Return (x, y) of the center of cell containing provided text 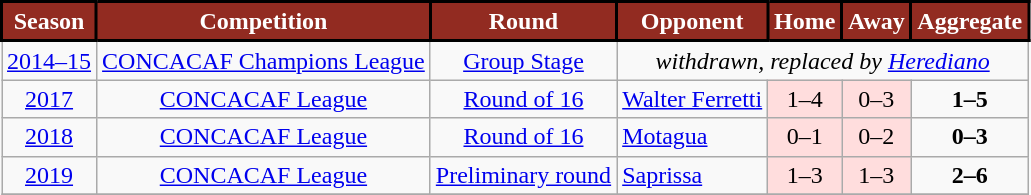
Walter Ferretti (692, 99)
2017 (50, 99)
Away (876, 22)
Season (50, 22)
2019 (50, 175)
1–5 (970, 99)
Aggregate (970, 22)
1–4 (805, 99)
CONCACAF Champions League (264, 60)
Competition (264, 22)
Motagua (692, 137)
withdrawn, replaced by Herediano (823, 60)
0–2 (876, 137)
0–1 (805, 137)
Group Stage (523, 60)
2018 (50, 137)
2–6 (970, 175)
Round (523, 22)
Opponent (692, 22)
2014–15 (50, 60)
Saprissa (692, 175)
Home (805, 22)
Preliminary round (523, 175)
